Scan for the cell matching the given text and deliver its [X, Y] coordinate at center. 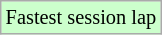
Fastest session lap [81, 17]
